For the text-containing cell, return its midpoint in (x, y) coordinate format. 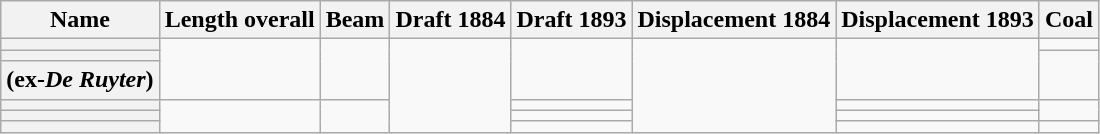
Beam (355, 20)
(ex-De Ruyter) (80, 80)
Coal (1068, 20)
Name (80, 20)
Displacement 1884 (734, 20)
Draft 1884 (450, 20)
Draft 1893 (572, 20)
Length overall (240, 20)
Displacement 1893 (938, 20)
